Pinpoint the cell where the given text exists, returning its (X, Y) midpoint coordinate. 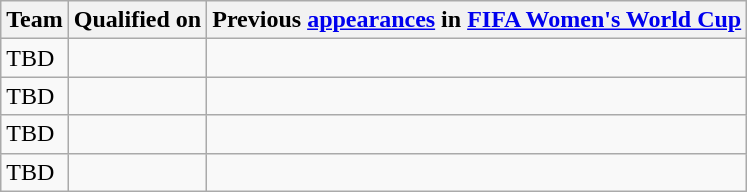
Team (35, 20)
Previous appearances in FIFA Women's World Cup (477, 20)
Qualified on (137, 20)
